Locate the cell with the specified text and output its (x, y) center coordinate. 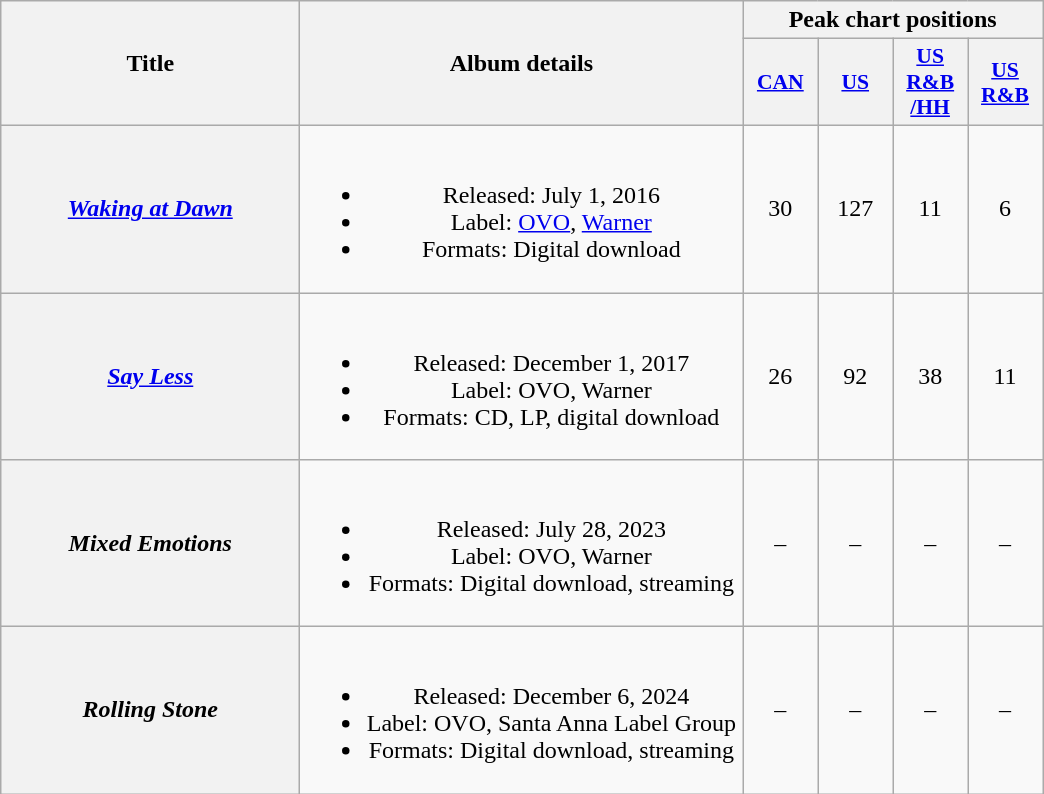
Released: July 28, 2023Label: OVO, WarnerFormats: Digital download, streaming (522, 544)
127 (856, 208)
CAN (780, 82)
30 (780, 208)
USR&B/HH (930, 82)
Peak chart positions (893, 20)
Released: July 1, 2016Label: OVO, WarnerFormats: Digital download (522, 208)
Album details (522, 64)
Mixed Emotions (150, 544)
Say Less (150, 376)
26 (780, 376)
38 (930, 376)
Rolling Stone (150, 710)
6 (1006, 208)
92 (856, 376)
US (856, 82)
USR&B (1006, 82)
Title (150, 64)
Released: December 1, 2017Label: OVO, WarnerFormats: CD, LP, digital download (522, 376)
Waking at Dawn (150, 208)
Released: December 6, 2024Label: OVO, Santa Anna Label GroupFormats: Digital download, streaming (522, 710)
